Extract the (x, y) coordinate from the center of the cell holding the provided text.  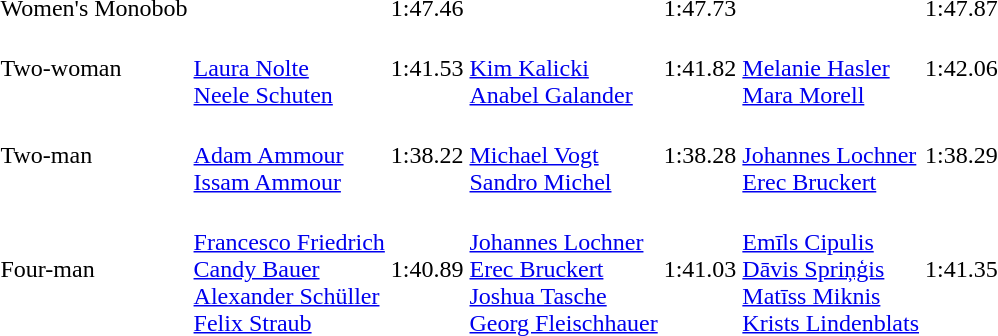
1:41.82 (700, 68)
Michael VogtSandro Michel (564, 155)
Laura NolteNeele Schuten (289, 68)
Melanie HaslerMara Morell (831, 68)
1:38.22 (427, 155)
Kim KalickiAnabel Galander (564, 68)
Johannes LochnerErec Bruckert (831, 155)
1:41.53 (427, 68)
Adam AmmourIssam Ammour (289, 155)
1:38.28 (700, 155)
